Search for the cell housing the specified text and yield its (X, Y) center coordinate. 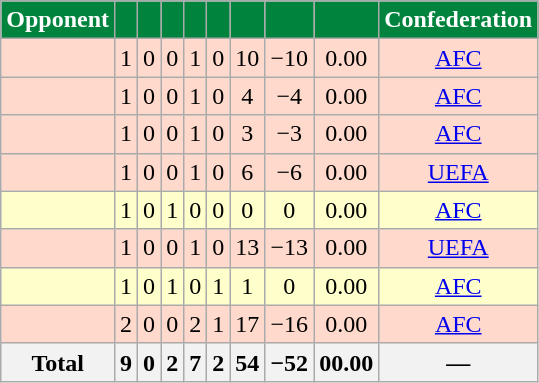
13 (248, 248)
— (458, 362)
−6 (290, 172)
Opponent (58, 20)
17 (248, 324)
54 (248, 362)
3 (248, 134)
9 (126, 362)
−4 (290, 96)
6 (248, 172)
10 (248, 58)
−10 (290, 58)
4 (248, 96)
Total (58, 362)
−52 (290, 362)
−16 (290, 324)
Confederation (458, 20)
7 (196, 362)
−3 (290, 134)
−13 (290, 248)
00.00 (346, 362)
